Locate the cell with the specified text and output its (X, Y) center coordinate. 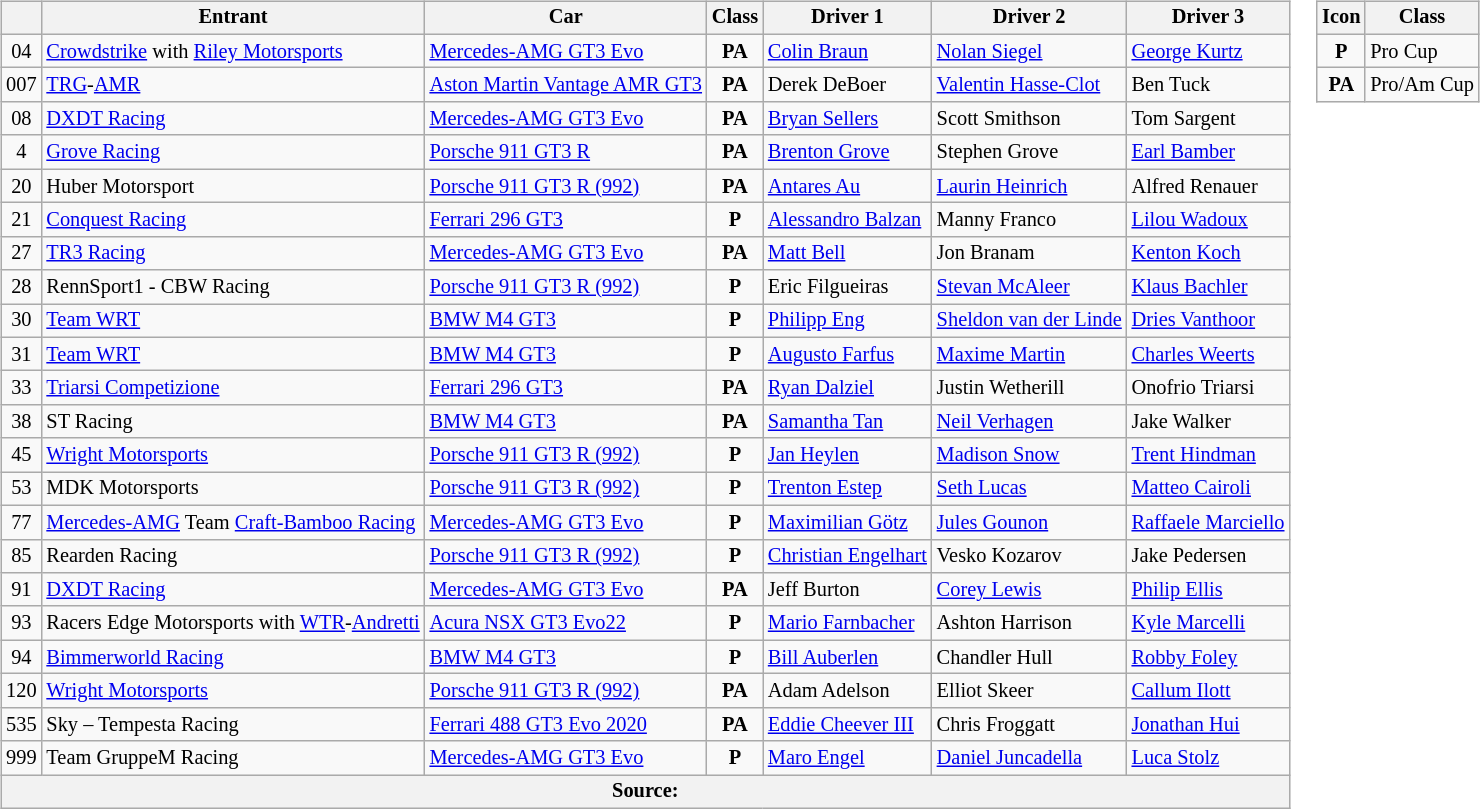
Adam Adelson (848, 691)
Jake Pedersen (1208, 556)
Charles Weerts (1208, 354)
Robby Foley (1208, 657)
Philipp Eng (848, 321)
Triarsi Competizione (232, 388)
007 (21, 85)
Jeff Burton (848, 590)
4 (21, 152)
Acura NSX GT3 Evo22 (566, 623)
Trenton Estep (848, 489)
Earl Bamber (1208, 152)
Derek DeBoer (848, 85)
Source: (645, 792)
Ryan Dalziel (848, 388)
Daniel Juncadella (1030, 758)
Alessandro Balzan (848, 220)
George Kurtz (1208, 51)
Crowdstrike with Riley Motorsports (232, 51)
Maximilian Götz (848, 522)
27 (21, 253)
Augusto Farfus (848, 354)
Raffaele Marciello (1208, 522)
Pro Cup (1422, 51)
53 (21, 489)
38 (21, 422)
Bimmerworld Racing (232, 657)
93 (21, 623)
Ben Tuck (1208, 85)
Ferrari 488 GT3 Evo 2020 (566, 724)
Eric Filgueiras (848, 287)
RennSport1 - CBW Racing (232, 287)
Mario Farnbacher (848, 623)
Elliot Skeer (1030, 691)
77 (21, 522)
Sky – Tempesta Racing (232, 724)
Icon (1341, 18)
Rearden Racing (232, 556)
94 (21, 657)
28 (21, 287)
Vesko Kozarov (1030, 556)
Jan Heylen (848, 455)
535 (21, 724)
Bryan Sellers (848, 119)
Driver 1 (848, 18)
Huber Motorsport (232, 186)
Conquest Racing (232, 220)
Chris Froggatt (1030, 724)
Antares Au (848, 186)
Alfred Renauer (1208, 186)
Nolan Siegel (1030, 51)
Colin Braun (848, 51)
91 (21, 590)
30 (21, 321)
Car (566, 18)
Driver 3 (1208, 18)
Manny Franco (1030, 220)
Entrant (232, 18)
08 (21, 119)
Mercedes-AMG Team Craft-Bamboo Racing (232, 522)
Matt Bell (848, 253)
Eddie Cheever III (848, 724)
Grove Racing (232, 152)
Philip Ellis (1208, 590)
120 (21, 691)
Stephen Grove (1030, 152)
Jon Branam (1030, 253)
Sheldon van der Linde (1030, 321)
Pro/Am Cup (1422, 85)
Jake Walker (1208, 422)
Lilou Wadoux (1208, 220)
Justin Wetherill (1030, 388)
Team GruppeM Racing (232, 758)
Jules Gounon (1030, 522)
Valentin Hasse-Clot (1030, 85)
Kenton Koch (1208, 253)
TRG-AMR (232, 85)
21 (21, 220)
Scott Smithson (1030, 119)
Seth Lucas (1030, 489)
Maxime Martin (1030, 354)
Ashton Harrison (1030, 623)
45 (21, 455)
Jonathan Hui (1208, 724)
Maro Engel (848, 758)
Luca Stolz (1208, 758)
MDK Motorsports (232, 489)
TR3 Racing (232, 253)
Christian Engelhart (848, 556)
Neil Verhagen (1030, 422)
Driver 2 (1030, 18)
33 (21, 388)
20 (21, 186)
Kyle Marcelli (1208, 623)
Laurin Heinrich (1030, 186)
Corey Lewis (1030, 590)
04 (21, 51)
999 (21, 758)
ST Racing (232, 422)
Aston Martin Vantage AMR GT3 (566, 85)
Trent Hindman (1208, 455)
Bill Auberlen (848, 657)
Tom Sargent (1208, 119)
Klaus Bachler (1208, 287)
85 (21, 556)
Onofrio Triarsi (1208, 388)
Matteo Cairoli (1208, 489)
Callum Ilott (1208, 691)
Dries Vanthoor (1208, 321)
Madison Snow (1030, 455)
Samantha Tan (848, 422)
Stevan McAleer (1030, 287)
Porsche 911 GT3 R (566, 152)
31 (21, 354)
Chandler Hull (1030, 657)
Brenton Grove (848, 152)
Racers Edge Motorsports with WTR-Andretti (232, 623)
